Provide the [x, y] coordinate of the cell's center where the given text is located.  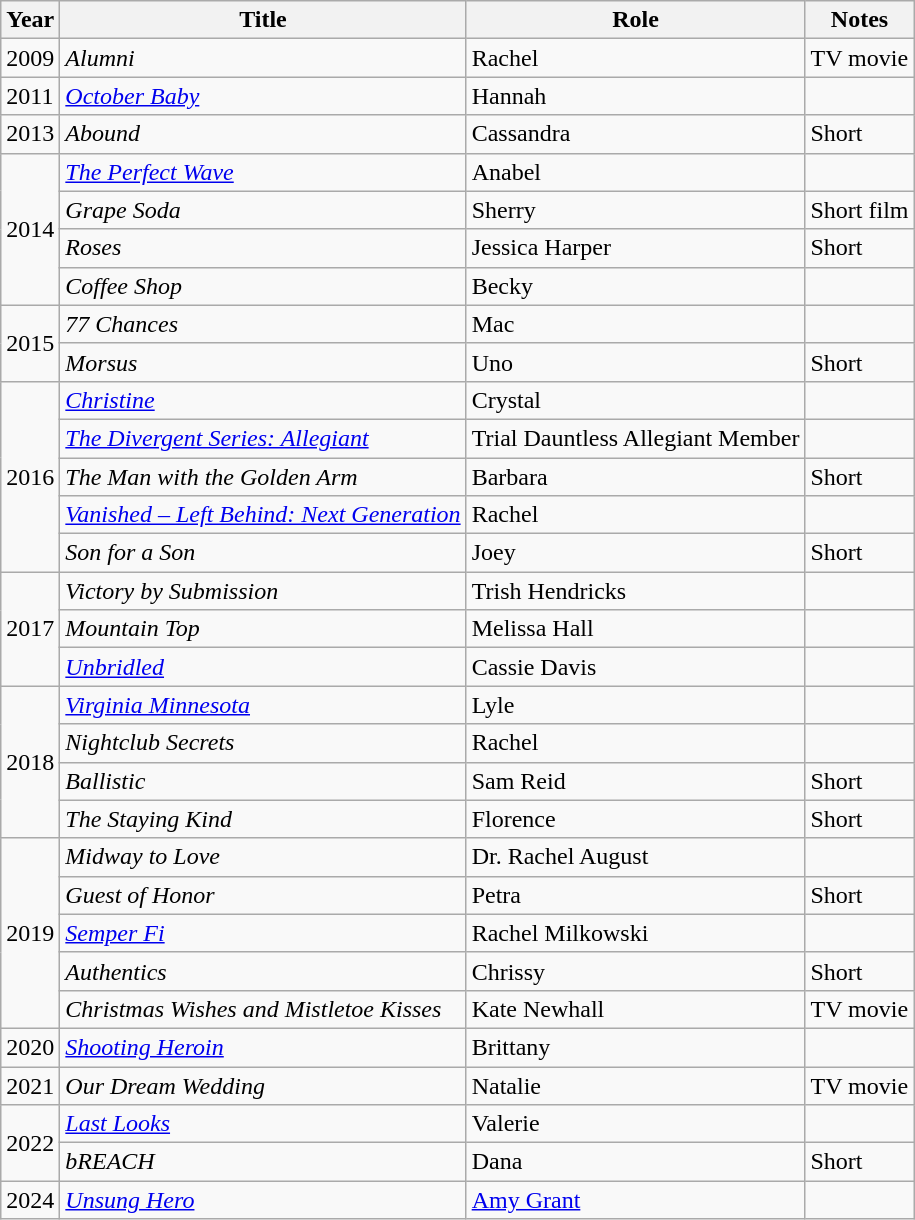
2013 [30, 134]
Midway to Love [263, 857]
Barbara [636, 477]
bREACH [263, 1162]
Dr. Rachel August [636, 857]
Cassandra [636, 134]
Title [263, 20]
Our Dream Wedding [263, 1085]
Trish Hendricks [636, 591]
2020 [30, 1047]
The Divergent Series: Allegiant [263, 438]
Becky [636, 286]
Anabel [636, 172]
The Staying Kind [263, 819]
Valerie [636, 1124]
Florence [636, 819]
Jessica Harper [636, 248]
2014 [30, 229]
Victory by Submission [263, 591]
Brittany [636, 1047]
Grape Soda [263, 210]
Shooting Heroin [263, 1047]
Sam Reid [636, 781]
2011 [30, 96]
Cassie Davis [636, 667]
Son for a Son [263, 553]
Petra [636, 895]
Chrissy [636, 971]
Nightclub Secrets [263, 743]
Roses [263, 248]
Coffee Shop [263, 286]
Short film [860, 210]
The Perfect Wave [263, 172]
Abound [263, 134]
2009 [30, 58]
2018 [30, 762]
Joey [636, 553]
2016 [30, 476]
Authentics [263, 971]
Lyle [636, 705]
Natalie [636, 1085]
Guest of Honor [263, 895]
Unbridled [263, 667]
Alumni [263, 58]
Melissa Hall [636, 629]
Role [636, 20]
Trial Dauntless Allegiant Member [636, 438]
Amy Grant [636, 1200]
The Man with the Golden Arm [263, 477]
2019 [30, 933]
2021 [30, 1085]
Ballistic [263, 781]
Kate Newhall [636, 1009]
77 Chances [263, 324]
Unsung Hero [263, 1200]
2017 [30, 629]
Notes [860, 20]
Christmas Wishes and Mistletoe Kisses [263, 1009]
Rachel Milkowski [636, 933]
Mac [636, 324]
Year [30, 20]
Hannah [636, 96]
2024 [30, 1200]
Morsus [263, 362]
Virginia Minnesota [263, 705]
Uno [636, 362]
2022 [30, 1143]
2015 [30, 343]
Last Looks [263, 1124]
Dana [636, 1162]
Crystal [636, 400]
Sherry [636, 210]
Christine [263, 400]
Semper Fi [263, 933]
Vanished – Left Behind: Next Generation [263, 515]
Mountain Top [263, 629]
October Baby [263, 96]
